Capture the cell that displays the provided text and extract its (x, y) central coordinate. 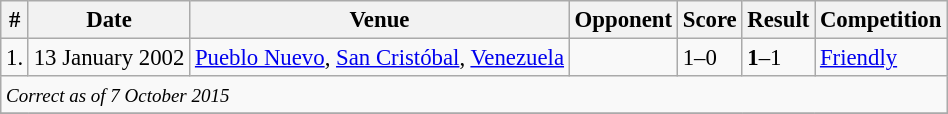
13 January 2002 (108, 58)
# (15, 20)
Venue (380, 20)
1. (15, 58)
Correct as of 7 October 2015 (474, 95)
Competition (881, 20)
Date (108, 20)
1–0 (710, 58)
Opponent (623, 20)
Result (778, 20)
Score (710, 20)
Friendly (881, 58)
1–1 (778, 58)
Pueblo Nuevo, San Cristóbal, Venezuela (380, 58)
